Identify which cell holds the provided text, then report its (X, Y) central coordinate. 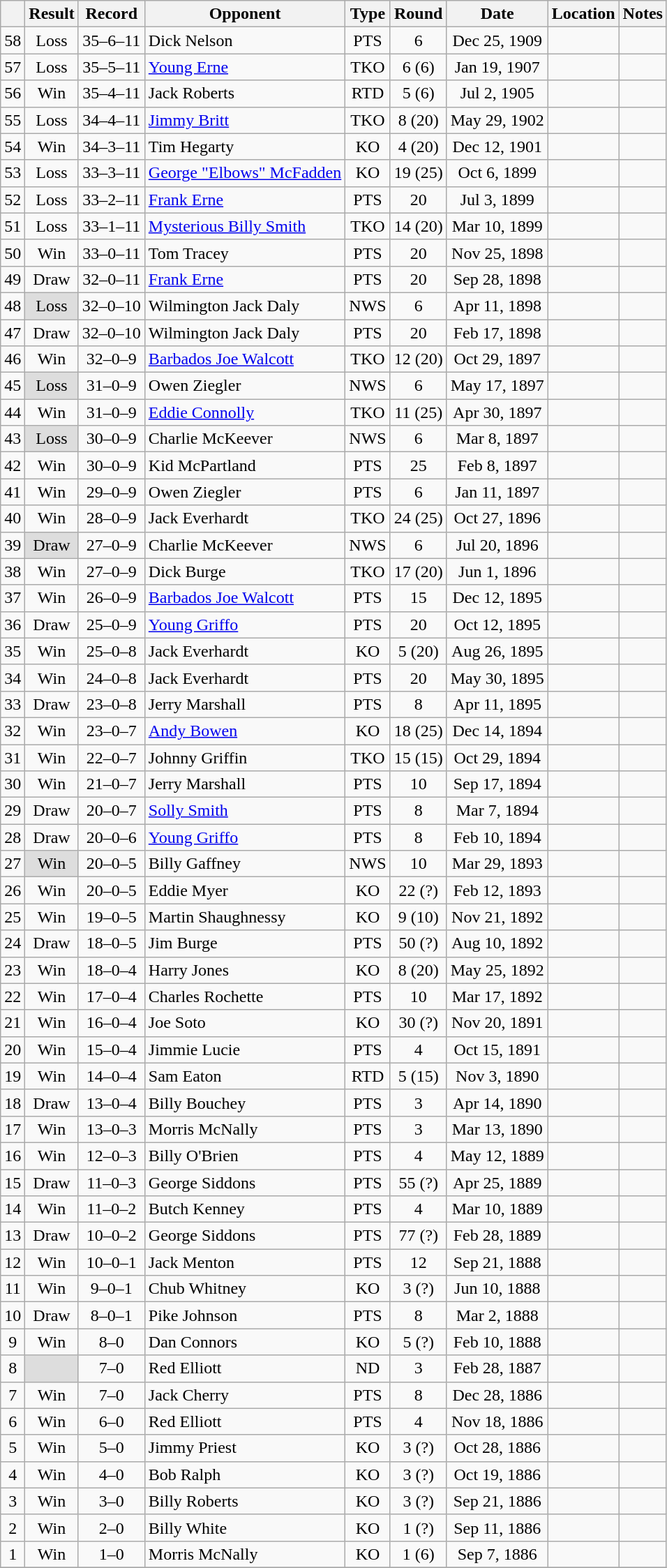
22 (13, 996)
35–4–11 (112, 94)
Apr 11, 1895 (497, 704)
19 (25) (419, 173)
Jun 1, 1896 (497, 572)
Round (419, 14)
Apr 11, 1898 (497, 306)
24 (25) (419, 518)
8–0 (112, 1342)
Record (112, 14)
Aug 26, 1895 (497, 651)
28–0–9 (112, 518)
43 (13, 439)
Mar 7, 1894 (497, 811)
13–0–4 (112, 1103)
2 (13, 1528)
May 30, 1895 (497, 678)
Bob Ralph (245, 1474)
2–0 (112, 1528)
13 (13, 1236)
55 (13, 120)
1 (6) (419, 1554)
Sep 7, 1886 (497, 1554)
13–0–3 (112, 1129)
25–0–9 (112, 625)
Young Erne (245, 67)
Oct 28, 1886 (497, 1448)
Jul 20, 1896 (497, 545)
Dick Burge (245, 572)
29 (13, 811)
10–0–1 (112, 1262)
15–0–4 (112, 1050)
19–0–5 (112, 917)
35–6–11 (112, 40)
52 (13, 200)
Sep 17, 1894 (497, 784)
53 (13, 173)
12 (20) (419, 359)
6 (6) (419, 67)
Billy White (245, 1528)
Feb 28, 1887 (497, 1368)
11 (13, 1289)
ND (368, 1368)
Dec 28, 1886 (497, 1395)
14 (20) (419, 226)
16–0–4 (112, 1023)
45 (13, 386)
18 (13, 1103)
35 (13, 651)
Dec 12, 1895 (497, 598)
5 (20) (419, 651)
48 (13, 306)
4–0 (112, 1474)
Dick Nelson (245, 40)
17 (13, 1129)
Oct 19, 1886 (497, 1474)
77 (?) (419, 1236)
Jimmy Priest (245, 1448)
Sam Eaton (245, 1076)
10–0–2 (112, 1236)
41 (13, 492)
Dan Connors (245, 1342)
Notes (643, 14)
Dec 14, 1894 (497, 731)
George "Elbows" McFadden (245, 173)
Kid McPartland (245, 465)
26–0–9 (112, 598)
5 (6) (419, 94)
Nov 18, 1886 (497, 1421)
Eddie Myer (245, 890)
32–0–11 (112, 279)
Chub Whitney (245, 1289)
Sep 28, 1898 (497, 279)
30 (13, 784)
38 (13, 572)
Aug 10, 1892 (497, 943)
20–0–6 (112, 837)
Nov 20, 1891 (497, 1023)
5–0 (112, 1448)
22 (?) (419, 890)
Feb 10, 1894 (497, 837)
Dec 12, 1901 (497, 147)
46 (13, 359)
Mar 10, 1899 (497, 226)
57 (13, 67)
Oct 27, 1896 (497, 518)
Mar 8, 1897 (497, 439)
55 (?) (419, 1183)
44 (13, 412)
35–5–11 (112, 67)
Billy Roberts (245, 1501)
9 (13, 1342)
34–4–11 (112, 120)
Apr 14, 1890 (497, 1103)
Result (52, 14)
May 29, 1902 (497, 120)
Oct 6, 1899 (497, 173)
25–0–8 (112, 651)
22–0–7 (112, 757)
Oct 29, 1897 (497, 359)
21–0–7 (112, 784)
26 (13, 890)
Jack Menton (245, 1262)
56 (13, 94)
Sep 21, 1886 (497, 1501)
Feb 8, 1897 (497, 465)
24–0–8 (112, 678)
Tom Tracey (245, 253)
Mar 29, 1893 (497, 864)
28 (13, 837)
29–0–9 (112, 492)
Apr 30, 1897 (497, 412)
May 12, 1889 (497, 1156)
Nov 25, 1898 (497, 253)
7 (13, 1395)
12–0–3 (112, 1156)
Nov 21, 1892 (497, 917)
Solly Smith (245, 811)
Nov 3, 1890 (497, 1076)
Andy Bowen (245, 731)
33–1–11 (112, 226)
14 (13, 1209)
Butch Kenney (245, 1209)
May 17, 1897 (497, 386)
50 (?) (419, 943)
Jan 11, 1897 (497, 492)
Feb 12, 1893 (497, 890)
23–0–8 (112, 704)
30 (?) (419, 1023)
Oct 29, 1894 (497, 757)
17 (20) (419, 572)
Billy O'Brien (245, 1156)
Mar 2, 1888 (497, 1315)
Jul 2, 1905 (497, 94)
33–2–11 (112, 200)
Jan 19, 1907 (497, 67)
15 (15) (419, 757)
50 (13, 253)
Mysterious Billy Smith (245, 226)
Opponent (245, 14)
1–0 (112, 1554)
Jack Cherry (245, 1395)
Jimmy Britt (245, 120)
17–0–4 (112, 996)
49 (13, 279)
Billy Gaffney (245, 864)
Jimmie Lucie (245, 1050)
16 (13, 1156)
5 (?) (419, 1342)
Pike Johnson (245, 1315)
Billy Bouchey (245, 1103)
54 (13, 147)
Charles Rochette (245, 996)
14–0–4 (112, 1076)
47 (13, 333)
32–0–9 (112, 359)
21 (13, 1023)
May 25, 1892 (497, 970)
Jun 10, 1888 (497, 1289)
11–0–2 (112, 1209)
Harry Jones (245, 970)
Jul 3, 1899 (497, 200)
19 (13, 1076)
4 (20) (419, 147)
20–0–7 (112, 811)
58 (13, 40)
Feb 28, 1889 (497, 1236)
11–0–3 (112, 1183)
Mar 13, 1890 (497, 1129)
Location (583, 14)
33 (13, 704)
33–0–11 (112, 253)
3–0 (112, 1501)
36 (13, 625)
Eddie Connolly (245, 412)
Date (497, 14)
34–3–11 (112, 147)
31 (13, 757)
18–0–5 (112, 943)
32 (13, 731)
27 (13, 864)
9–0–1 (112, 1289)
9 (10) (419, 917)
Sep 11, 1886 (497, 1528)
37 (13, 598)
24 (13, 943)
Oct 15, 1891 (497, 1050)
33–3–11 (112, 173)
40 (13, 518)
Feb 17, 1898 (497, 333)
Tim Hegarty (245, 147)
18–0–4 (112, 970)
Sep 21, 1888 (497, 1262)
5 (13, 1448)
Joe Soto (245, 1023)
18 (25) (419, 731)
34 (13, 678)
5 (15) (419, 1076)
23–0–7 (112, 731)
Jim Burge (245, 943)
Johnny Griffin (245, 757)
Martin Shaughnessy (245, 917)
Mar 17, 1892 (497, 996)
Oct 12, 1895 (497, 625)
8–0–1 (112, 1315)
11 (25) (419, 412)
39 (13, 545)
1 (?) (419, 1528)
Type (368, 14)
Dec 25, 1909 (497, 40)
23 (13, 970)
42 (13, 465)
Apr 25, 1889 (497, 1183)
6–0 (112, 1421)
Mar 10, 1889 (497, 1209)
51 (13, 226)
Jack Roberts (245, 94)
1 (13, 1554)
Feb 10, 1888 (497, 1342)
